Locate the cell with the specified text and output its (X, Y) center coordinate. 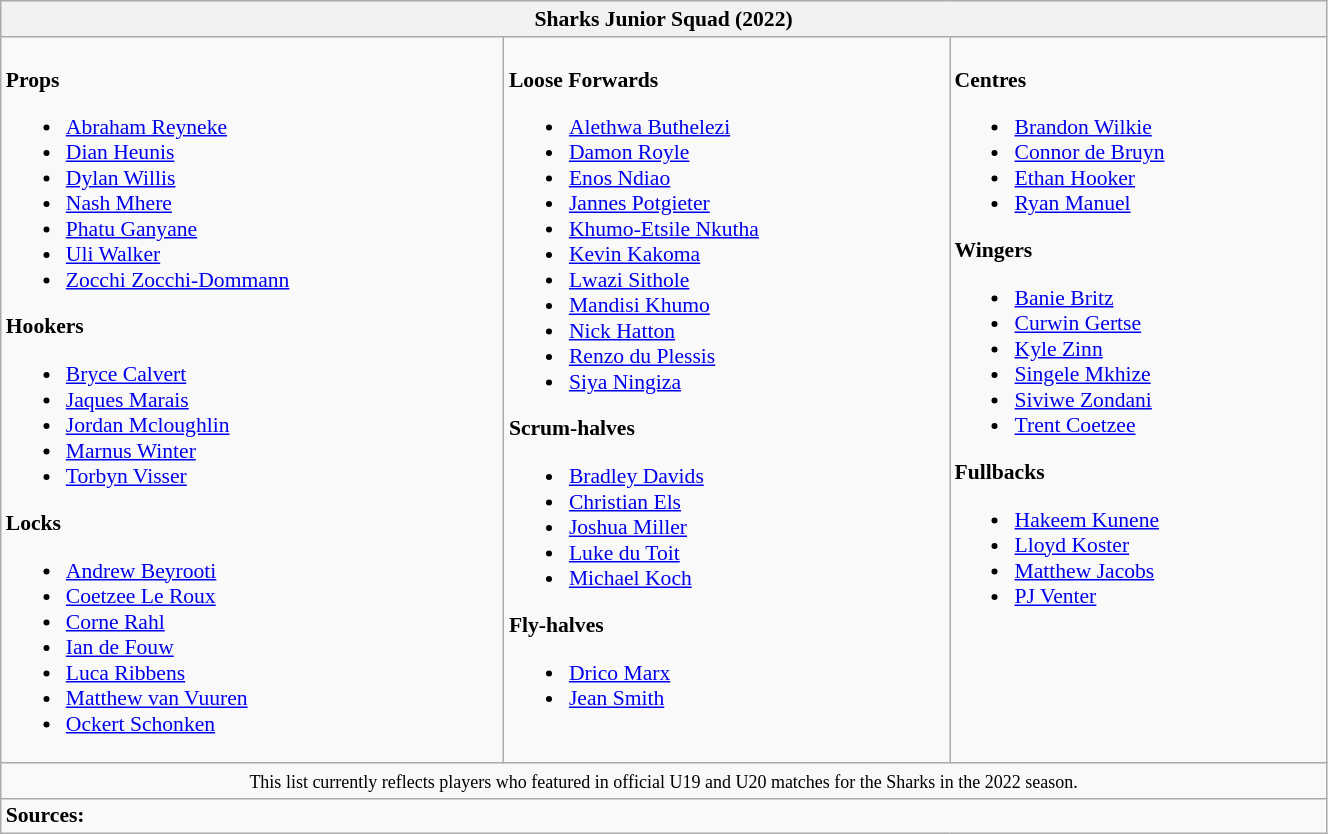
Sharks Junior Squad (2022) (664, 19)
This list currently reflects players who featured in official U19 and U20 matches for the Sharks in the 2022 season. (664, 781)
